Extract the (X, Y) coordinate from the center of the cell holding the provided text.  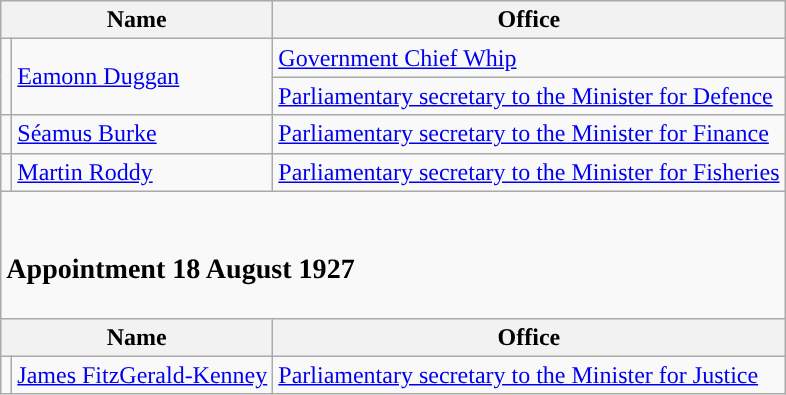
Séamus Burke (142, 134)
Parliamentary secretary to the Minister for Finance (529, 134)
Government Chief Whip (529, 58)
Eamonn Duggan (142, 77)
Appointment 18 August 1927 (393, 254)
James FitzGerald-Kenney (142, 375)
Parliamentary secretary to the Minister for Defence (529, 96)
Parliamentary secretary to the Minister for Fisheries (529, 172)
Parliamentary secretary to the Minister for Justice (529, 375)
Martin Roddy (142, 172)
